For the text-containing cell, return its midpoint in (x, y) coordinate format. 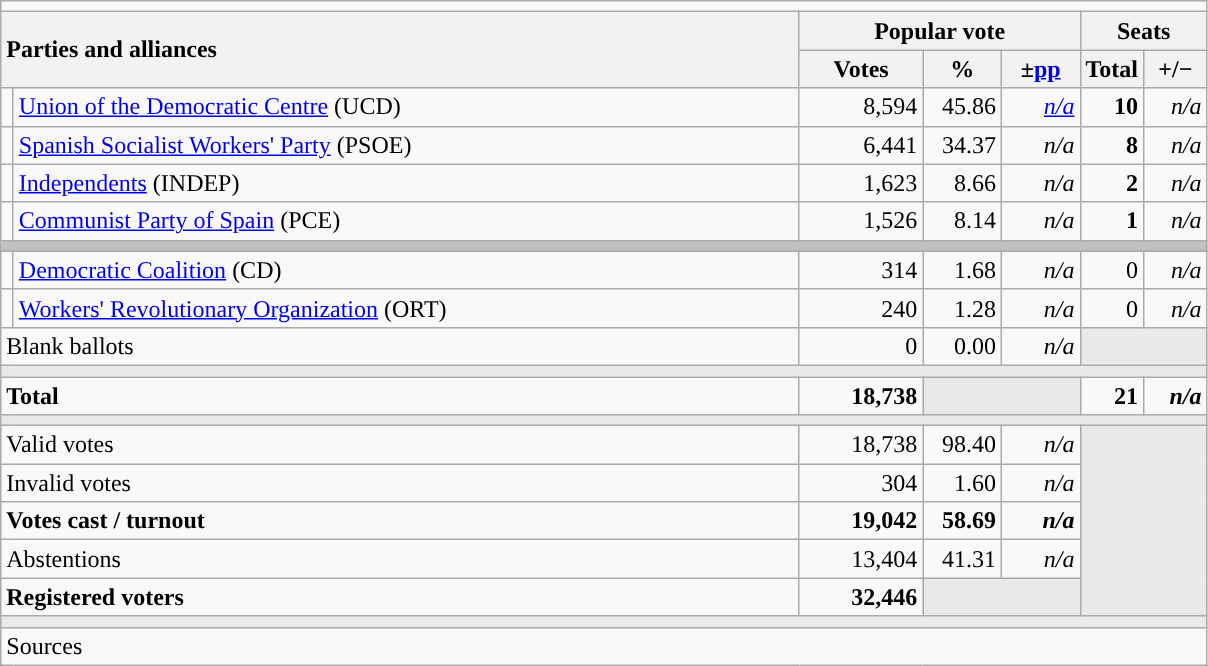
Workers' Revolutionary Organization (ORT) (406, 308)
Valid votes (400, 445)
314 (861, 270)
6,441 (861, 145)
% (962, 69)
240 (861, 308)
Popular vote (940, 31)
Votes cast / turnout (400, 521)
34.37 (962, 145)
Parties and alliances (400, 50)
1.68 (962, 270)
Sources (604, 646)
98.40 (962, 445)
Abstentions (400, 559)
+/− (1176, 69)
Independents (INDEP) (406, 183)
8 (1112, 145)
Seats (1144, 31)
8.14 (962, 221)
41.31 (962, 559)
Spanish Socialist Workers' Party (PSOE) (406, 145)
Democratic Coalition (CD) (406, 270)
2 (1112, 183)
±pp (1040, 69)
13,404 (861, 559)
58.69 (962, 521)
1.28 (962, 308)
0.00 (962, 346)
19,042 (861, 521)
32,446 (861, 597)
Invalid votes (400, 483)
8,594 (861, 107)
Votes (861, 69)
1,623 (861, 183)
45.86 (962, 107)
Blank ballots (400, 346)
10 (1112, 107)
1.60 (962, 483)
Registered voters (400, 597)
21 (1112, 395)
304 (861, 483)
1 (1112, 221)
Communist Party of Spain (PCE) (406, 221)
8.66 (962, 183)
Union of the Democratic Centre (UCD) (406, 107)
1,526 (861, 221)
